From the cell containing the given text, extract its center point as [x, y] coordinate. 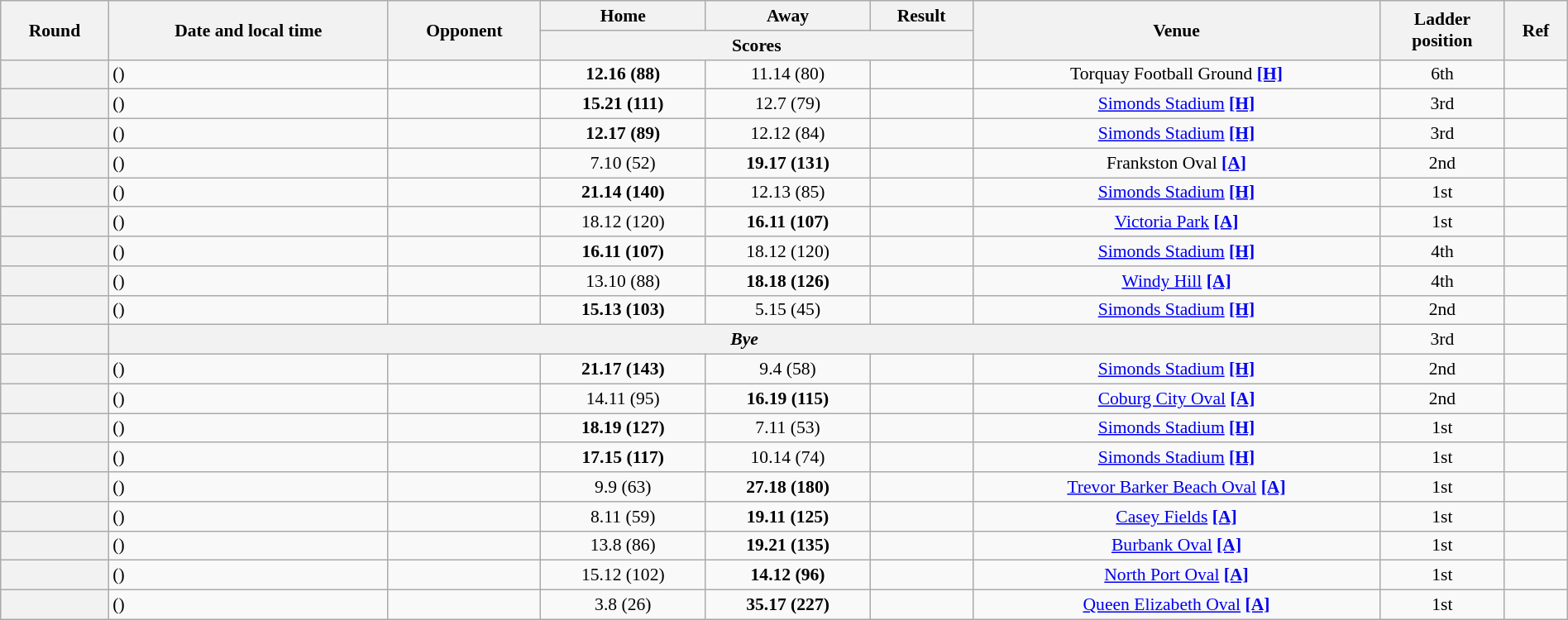
14.12 (96) [787, 575]
7.11 (53) [787, 428]
6th [1442, 74]
Trevor Barker Beach Oval [A] [1176, 487]
19.21 (135) [787, 546]
Queen Elizabeth Oval [A] [1176, 605]
27.18 (180) [787, 487]
12.17 (89) [624, 134]
19.17 (131) [787, 163]
10.14 (74) [787, 458]
Scores [757, 45]
7.10 (52) [624, 163]
Frankston Oval [A] [1176, 163]
13.10 (88) [624, 281]
3.8 (26) [624, 605]
15.21 (111) [624, 104]
15.12 (102) [624, 575]
17.15 (117) [624, 458]
16.19 (115) [787, 398]
35.17 (227) [787, 605]
12.7 (79) [787, 104]
12.12 (84) [787, 134]
Ladderposition [1442, 30]
Coburg City Oval [A] [1176, 398]
North Port Oval [A] [1176, 575]
19.11 (125) [787, 517]
12.13 (85) [787, 193]
Ref [1536, 30]
Venue [1176, 30]
Bye [744, 340]
Torquay Football Ground [H] [1176, 74]
8.11 (59) [624, 517]
13.8 (86) [624, 546]
Round [55, 30]
15.13 (103) [624, 310]
Victoria Park [A] [1176, 222]
Windy Hill [A] [1176, 281]
9.9 (63) [624, 487]
21.17 (143) [624, 370]
12.16 (88) [624, 74]
5.15 (45) [787, 310]
Burbank Oval [A] [1176, 546]
18.18 (126) [787, 281]
11.14 (80) [787, 74]
Home [624, 16]
Date and local time [248, 30]
Result [921, 16]
21.14 (140) [624, 193]
Opponent [464, 30]
14.11 (95) [624, 398]
9.4 (58) [787, 370]
Casey Fields [A] [1176, 517]
Away [787, 16]
18.19 (127) [624, 428]
